Search for the cell housing the specified text and yield its (x, y) center coordinate. 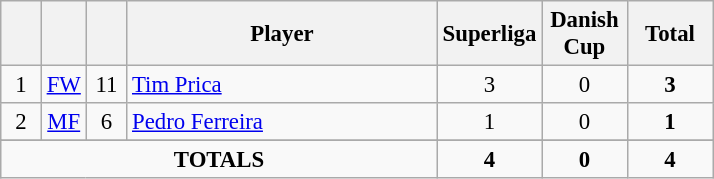
Tim Prica (282, 85)
Superliga (489, 34)
FW (64, 85)
6 (106, 122)
Danish Cup (585, 34)
Pedro Ferreira (282, 122)
Player (282, 34)
2 (22, 122)
Total (670, 34)
11 (106, 85)
TOTALS (220, 160)
MF (64, 122)
